Scan for the cell matching the given text and deliver its (X, Y) coordinate at center. 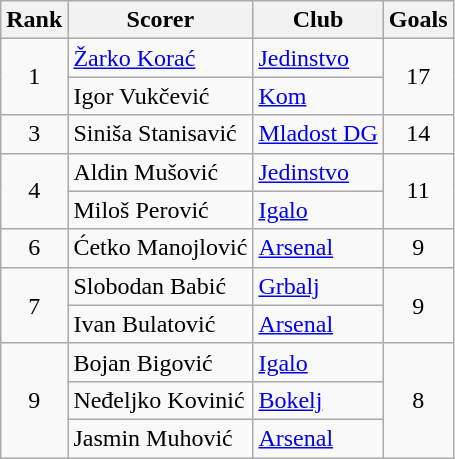
Kom (318, 96)
1 (34, 77)
Aldin Mušović (160, 172)
Ivan Bulatović (160, 324)
Neđeljko Kovinić (160, 400)
11 (418, 191)
6 (34, 248)
Igor Vukčević (160, 96)
7 (34, 305)
Slobodan Babić (160, 286)
Mladost DG (318, 134)
Miloš Perović (160, 210)
3 (34, 134)
Scorer (160, 20)
Žarko Korać (160, 58)
4 (34, 191)
Bokelj (318, 400)
Ćetko Manojlović (160, 248)
Bojan Bigović (160, 362)
Club (318, 20)
Jasmin Muhović (160, 438)
Rank (34, 20)
17 (418, 77)
8 (418, 400)
Siniša Stanisavić (160, 134)
Goals (418, 20)
Grbalj (318, 286)
14 (418, 134)
